Capture the cell that displays the provided text and extract its [X, Y] central coordinate. 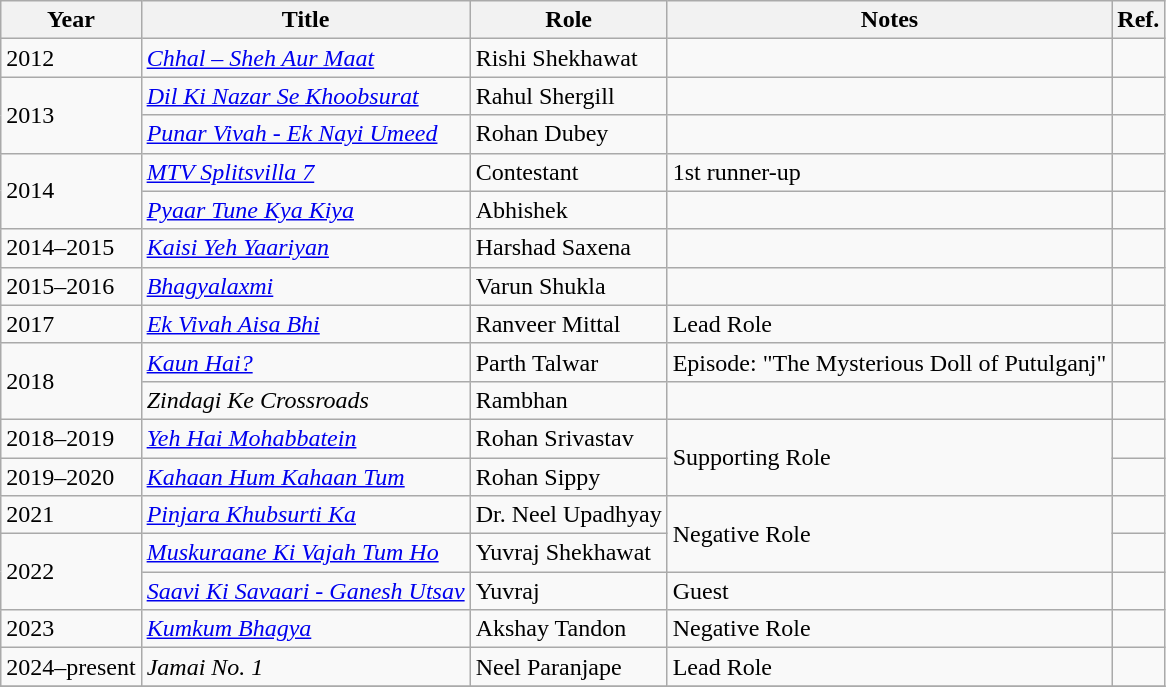
2019–2020 [71, 477]
Guest [890, 591]
Varun Shukla [568, 286]
Kaun Hai? [306, 362]
2023 [71, 629]
Akshay Tandon [568, 629]
Zindagi Ke Crossroads [306, 400]
2014 [71, 191]
2013 [71, 115]
MTV Splitsvilla 7 [306, 172]
Pinjara Khubsurti Ka [306, 515]
Rahul Shergill [568, 96]
Episode: "The Mysterious Doll of Putulganj" [890, 362]
2021 [71, 515]
Saavi Ki Savaari - Ganesh Utsav [306, 591]
1st runner-up [890, 172]
2024–present [71, 667]
Jamai No. 1 [306, 667]
Kahaan Hum Kahaan Tum [306, 477]
Bhagyalaxmi [306, 286]
Kumkum Bhagya [306, 629]
Neel Paranjape [568, 667]
Chhal – Sheh Aur Maat [306, 58]
Rohan Srivastav [568, 438]
2014–2015 [71, 248]
Supporting Role [890, 457]
Dil Ki Nazar Se Khoobsurat [306, 96]
Notes [890, 20]
Pyaar Tune Kya Kiya [306, 210]
Ek Vivah Aisa Bhi [306, 324]
Rohan Dubey [568, 134]
Rishi Shekhawat [568, 58]
Ranveer Mittal [568, 324]
2012 [71, 58]
2015–2016 [71, 286]
Yuvraj [568, 591]
2022 [71, 572]
Dr. Neel Upadhyay [568, 515]
Yeh Hai Mohabbatein [306, 438]
Rohan Sippy [568, 477]
2018–2019 [71, 438]
Contestant [568, 172]
Role [568, 20]
2017 [71, 324]
Kaisi Yeh Yaariyan [306, 248]
Title [306, 20]
Harshad Saxena [568, 248]
Yuvraj Shekhawat [568, 553]
Rambhan [568, 400]
Muskuraane Ki Vajah Tum Ho [306, 553]
2018 [71, 381]
Abhishek [568, 210]
Punar Vivah - Ek Nayi Umeed [306, 134]
Year [71, 20]
Ref. [1138, 20]
Parth Talwar [568, 362]
